For the text-containing cell, return its midpoint in [X, Y] coordinate format. 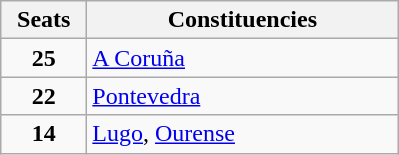
Lugo, Ourense [242, 134]
A Coruña [242, 58]
22 [44, 96]
14 [44, 134]
Pontevedra [242, 96]
Seats [44, 20]
Constituencies [242, 20]
25 [44, 58]
